Extract the [x, y] coordinate from the center of the cell holding the provided text.  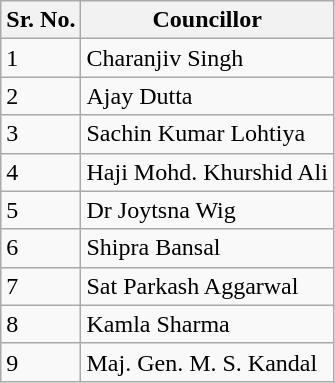
7 [41, 286]
Ajay Dutta [207, 96]
Charanjiv Singh [207, 58]
1 [41, 58]
Maj. Gen. M. S. Kandal [207, 362]
Councillor [207, 20]
Haji Mohd. Khurshid Ali [207, 172]
Sat Parkash Aggarwal [207, 286]
Shipra Bansal [207, 248]
Sachin Kumar Lohtiya [207, 134]
Sr. No. [41, 20]
2 [41, 96]
Kamla Sharma [207, 324]
8 [41, 324]
6 [41, 248]
9 [41, 362]
5 [41, 210]
4 [41, 172]
Dr Joytsna Wig [207, 210]
3 [41, 134]
